Provide the (X, Y) coordinate of the cell's center where the given text is located.  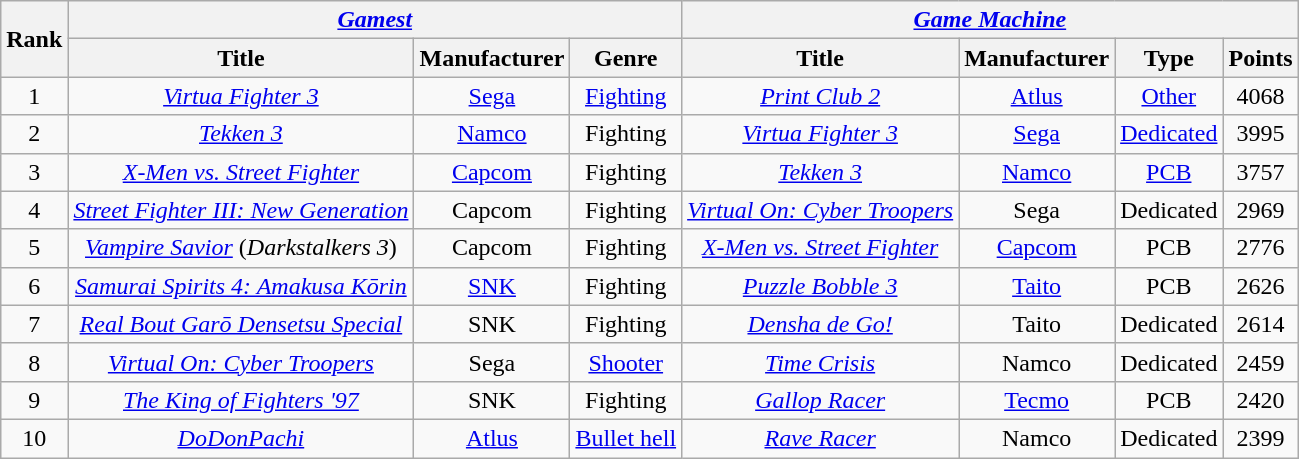
2969 (1260, 210)
Gallop Racer (820, 400)
Shooter (626, 362)
3 (34, 172)
Other (1169, 96)
6 (34, 286)
2626 (1260, 286)
Rank (34, 39)
2 (34, 134)
Bullet hell (626, 438)
7 (34, 324)
Time Crisis (820, 362)
4 (34, 210)
Samurai Spirits 4: Amakusa Kōrin (241, 286)
10 (34, 438)
The King of Fighters '97 (241, 400)
2420 (1260, 400)
Tecmo (1037, 400)
3995 (1260, 134)
2399 (1260, 438)
Genre (626, 58)
Vampire Savior (Darkstalkers 3) (241, 248)
Gamest (375, 20)
1 (34, 96)
2776 (1260, 248)
Game Machine (990, 20)
Type (1169, 58)
Puzzle Bobble 3 (820, 286)
8 (34, 362)
Densha de Go! (820, 324)
Print Club 2 (820, 96)
Real Bout Garō Densetsu Special (241, 324)
Points (1260, 58)
DoDonPachi (241, 438)
4068 (1260, 96)
5 (34, 248)
9 (34, 400)
2459 (1260, 362)
Rave Racer (820, 438)
Street Fighter III: New Generation (241, 210)
3757 (1260, 172)
2614 (1260, 324)
